Return the [X, Y] coordinate for the center point of the cell that contains the specified text.  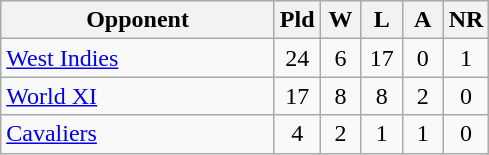
L [382, 20]
World XI [138, 96]
W [340, 20]
A [422, 20]
West Indies [138, 58]
4 [297, 134]
24 [297, 58]
Opponent [138, 20]
6 [340, 58]
Cavaliers [138, 134]
NR [466, 20]
Pld [297, 20]
